Pinpoint the cell where the given text exists, returning its [X, Y] midpoint coordinate. 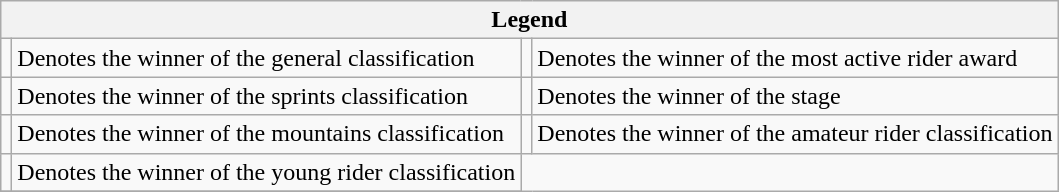
Denotes the winner of the mountains classification [266, 134]
Denotes the winner of the young rider classification [266, 172]
Denotes the winner of the sprints classification [266, 96]
Denotes the winner of the most active rider award [795, 58]
Denotes the winner of the amateur rider classification [795, 134]
Denotes the winner of the general classification [266, 58]
Denotes the winner of the stage [795, 96]
Legend [530, 20]
